For the text-containing cell, return its midpoint in (X, Y) coordinate format. 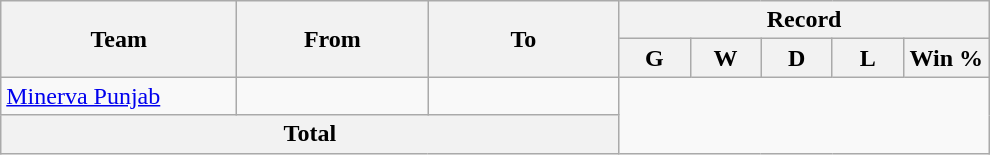
Total (310, 134)
L (868, 58)
G (654, 58)
W (726, 58)
D (796, 58)
Team (119, 39)
From (332, 39)
Record (804, 20)
Win % (946, 58)
To (524, 39)
Minerva Punjab (119, 96)
